Pinpoint the cell where the given text exists, returning its [x, y] midpoint coordinate. 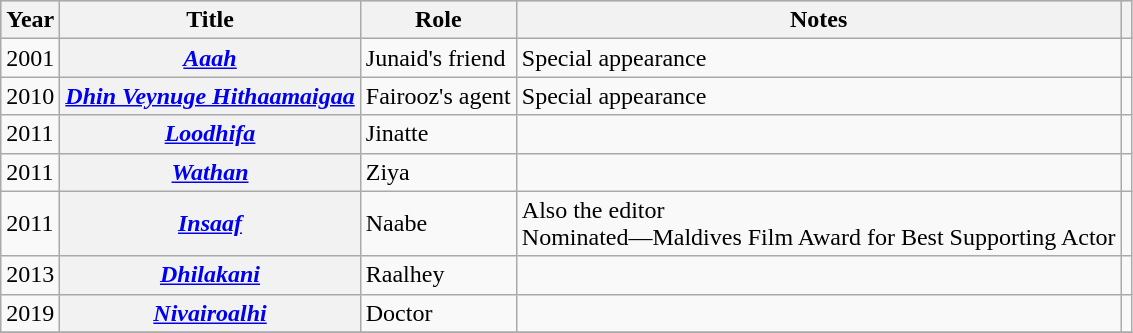
Dhin Veynuge Hithaamaigaa [210, 96]
Role [438, 20]
Aaah [210, 58]
Year [30, 20]
Raalhey [438, 275]
Ziya [438, 172]
2019 [30, 313]
Naabe [438, 224]
Also the editorNominated—Maldives Film Award for Best Supporting Actor [818, 224]
Dhilakani [210, 275]
2013 [30, 275]
Insaaf [210, 224]
2001 [30, 58]
Title [210, 20]
Nivairoalhi [210, 313]
Notes [818, 20]
Junaid's friend [438, 58]
Fairooz's agent [438, 96]
Wathan [210, 172]
2010 [30, 96]
Jinatte [438, 134]
Doctor [438, 313]
Loodhifa [210, 134]
